Extract the [x, y] coordinate from the center of the cell holding the provided text.  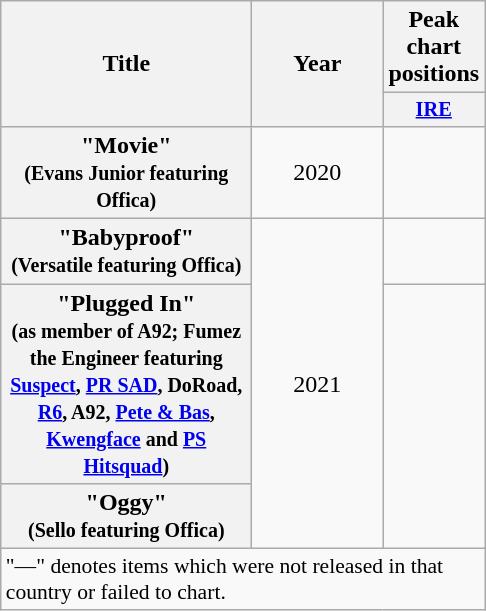
IRE [434, 110]
Year [318, 64]
2021 [318, 384]
"Oggy"(Sello featuring Offica) [126, 516]
Peak chart positions [434, 47]
2020 [318, 172]
"Babyproof"(Versatile featuring Offica) [126, 252]
Title [126, 64]
"Movie"(Evans Junior featuring Offica) [126, 172]
"Plugged In"(as member of A92; Fumez the Engineer featuring Suspect, PR SAD, DoRoad, R6, A92, Pete & Bas, Kwengface and PS Hitsquad) [126, 384]
"—" denotes items which were not released in that country or failed to chart. [243, 580]
